From the cell containing the given text, extract its center point as [X, Y] coordinate. 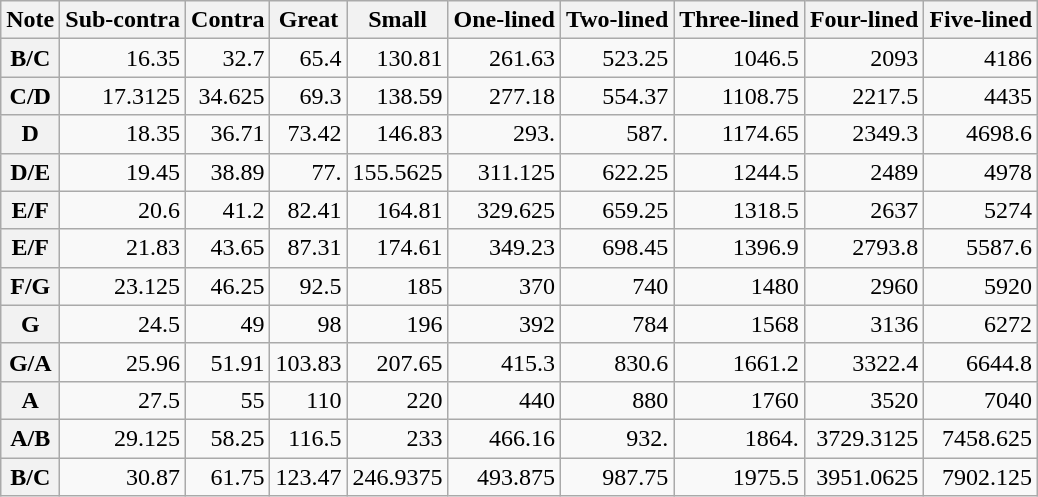
55 [228, 400]
One-lined [504, 20]
207.65 [398, 362]
1760 [740, 400]
36.71 [228, 134]
D/E [30, 172]
5274 [981, 210]
1318.5 [740, 210]
19.45 [123, 172]
293. [504, 134]
3322.4 [864, 362]
2093 [864, 58]
233 [398, 438]
1975.5 [740, 477]
1480 [740, 286]
16.35 [123, 58]
87.31 [308, 248]
1864. [740, 438]
98 [308, 324]
30.87 [123, 477]
23.125 [123, 286]
18.35 [123, 134]
103.83 [308, 362]
46.25 [228, 286]
3520 [864, 400]
43.65 [228, 248]
146.83 [398, 134]
21.83 [123, 248]
2489 [864, 172]
69.3 [308, 96]
G [30, 324]
34.625 [228, 96]
Four-lined [864, 20]
2349.3 [864, 134]
261.63 [504, 58]
1108.75 [740, 96]
3136 [864, 324]
4186 [981, 58]
Great [308, 20]
32.7 [228, 58]
7902.125 [981, 477]
698.45 [616, 248]
1244.5 [740, 172]
523.25 [616, 58]
5920 [981, 286]
392 [504, 324]
58.25 [228, 438]
164.81 [398, 210]
51.91 [228, 362]
73.42 [308, 134]
29.125 [123, 438]
659.25 [616, 210]
196 [398, 324]
20.6 [123, 210]
Contra [228, 20]
587. [616, 134]
415.3 [504, 362]
41.2 [228, 210]
277.18 [504, 96]
1396.9 [740, 248]
49 [228, 324]
Note [30, 20]
7040 [981, 400]
6272 [981, 324]
2960 [864, 286]
3729.3125 [864, 438]
Five-lined [981, 20]
6644.8 [981, 362]
1174.65 [740, 134]
65.4 [308, 58]
220 [398, 400]
138.59 [398, 96]
Two-lined [616, 20]
4698.6 [981, 134]
329.625 [504, 210]
1661.2 [740, 362]
2793.8 [864, 248]
349.23 [504, 248]
830.6 [616, 362]
7458.625 [981, 438]
3951.0625 [864, 477]
116.5 [308, 438]
D [30, 134]
1046.5 [740, 58]
185 [398, 286]
1568 [740, 324]
2217.5 [864, 96]
Small [398, 20]
92.5 [308, 286]
4978 [981, 172]
Sub-contra [123, 20]
311.125 [504, 172]
493.875 [504, 477]
466.16 [504, 438]
880 [616, 400]
C/D [30, 96]
G/A [30, 362]
Three-lined [740, 20]
25.96 [123, 362]
17.3125 [123, 96]
82.41 [308, 210]
61.75 [228, 477]
932. [616, 438]
370 [504, 286]
155.5625 [398, 172]
440 [504, 400]
110 [308, 400]
123.47 [308, 477]
A [30, 400]
987.75 [616, 477]
27.5 [123, 400]
F/G [30, 286]
24.5 [123, 324]
554.37 [616, 96]
77. [308, 172]
2637 [864, 210]
A/B [30, 438]
246.9375 [398, 477]
130.81 [398, 58]
740 [616, 286]
174.61 [398, 248]
38.89 [228, 172]
622.25 [616, 172]
5587.6 [981, 248]
784 [616, 324]
4435 [981, 96]
